For the text-containing cell, return its midpoint in [x, y] coordinate format. 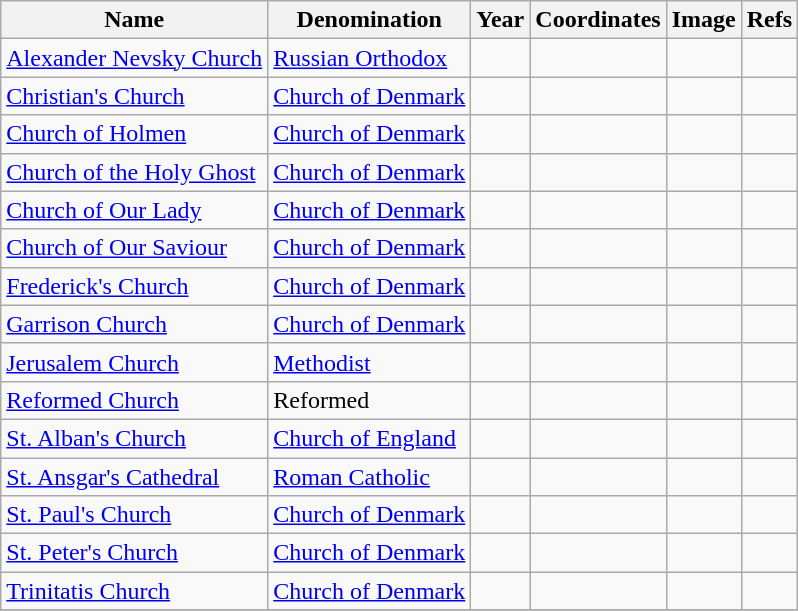
Image [704, 20]
Reformed [370, 400]
Church of England [370, 438]
Roman Catholic [370, 477]
Reformed Church [134, 400]
Year [500, 20]
Refs [769, 20]
Church of the Holy Ghost [134, 172]
St. Ansgar's Cathedral [134, 477]
Coordinates [598, 20]
Russian Orthodox [370, 58]
Frederick's Church [134, 286]
St. Alban's Church [134, 438]
Methodist [370, 362]
Name [134, 20]
Garrison Church [134, 324]
Church of Our Lady [134, 210]
Alexander Nevsky Church [134, 58]
Church of Holmen [134, 134]
Trinitatis Church [134, 591]
St. Paul's Church [134, 515]
Christian's Church [134, 96]
Church of Our Saviour [134, 248]
St. Peter's Church [134, 553]
Denomination [370, 20]
Jerusalem Church [134, 362]
